For the text-containing cell, return its midpoint in [x, y] coordinate format. 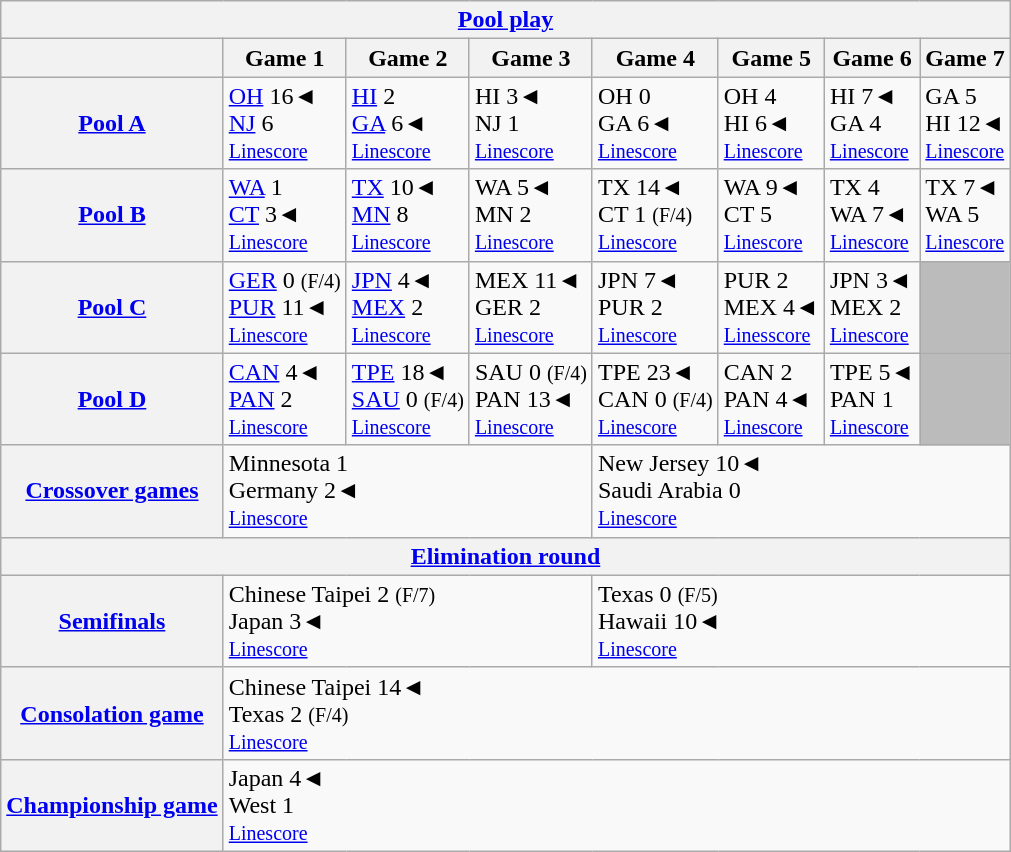
Crossover games [112, 491]
Game 2 [408, 58]
Chinese Taipei 2 (F/7) Japan 3◄ Linescore [408, 621]
CAN 2 PAN 4◄ Linescore [771, 399]
Championship game [112, 805]
Pool play [506, 20]
JPN 3◄ MEX 2 Linescore [872, 307]
CAN 4◄ PAN 2 Linescore [284, 399]
New Jersey 10◄ Saudi Arabia 0 Linescore [801, 491]
TX 14◄ CT 1 (F/4) Linescore [655, 215]
Game 7 [965, 58]
TPE 5◄ PAN 1 Linescore [872, 399]
TX 7◄ WA 5 Linescore [965, 215]
Consolation game [112, 713]
OH 0 GA 6◄ Linescore [655, 123]
Game 1 [284, 58]
Chinese Taipei 14◄ Texas 2 (F/4) Linescore [616, 713]
MEX 11◄ GER 2 Linescore [530, 307]
TPE 18◄ SAU 0 (F/4) Linescore [408, 399]
JPN 7◄ PUR 2 Linescore [655, 307]
OH 4 HI 6◄ Linescore [771, 123]
GER 0 (F/4) PUR 11◄ Linescore [284, 307]
Elimination round [506, 556]
Semifinals [112, 621]
Pool D [112, 399]
HI 7◄ GA 4 Linescore [872, 123]
HI 3◄ NJ 1 Linescore [530, 123]
Texas 0 (F/5) Hawaii 10◄ Linescore [801, 621]
Pool A [112, 123]
WA 9◄ CT 5 Linescore [771, 215]
WA 1 CT 3◄ Linescore [284, 215]
Game 5 [771, 58]
OH 16◄ NJ 6 Linescore [284, 123]
Game 4 [655, 58]
TX 4 WA 7◄ Linescore [872, 215]
WA 5◄ MN 2 Linescore [530, 215]
SAU 0 (F/4) PAN 13◄ Linescore [530, 399]
GA 5 HI 12◄ Linescore [965, 123]
TPE 23◄ CAN 0 (F/4) Linescore [655, 399]
PUR 2 MEX 4◄ Linesscore [771, 307]
TX 10◄ MN 8 Linescore [408, 215]
HI 2 GA 6◄ Linescore [408, 123]
Pool C [112, 307]
Pool B [112, 215]
Game 3 [530, 58]
JPN 4◄ MEX 2 Linescore [408, 307]
Game 6 [872, 58]
Japan 4◄ West 1 Linescore [616, 805]
Minnesota 1 Germany 2◄ Linescore [408, 491]
